Pinpoint the cell where the given text exists, returning its (X, Y) midpoint coordinate. 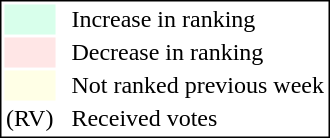
Decrease in ranking (198, 53)
Not ranked previous week (198, 85)
Increase in ranking (198, 19)
Received votes (198, 119)
(RV) (29, 119)
